Provide the (x, y) coordinate of the cell's center where the given text is located.  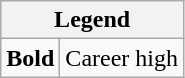
Bold (30, 58)
Legend (92, 20)
Career high (122, 58)
